Pinpoint the cell where the given text exists, returning its [X, Y] midpoint coordinate. 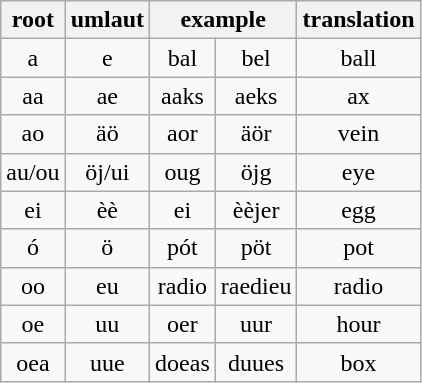
eu [107, 286]
uur [256, 324]
oug [183, 172]
ö [107, 248]
doeas [183, 362]
pót [183, 248]
aaks [183, 96]
box [358, 362]
uu [107, 324]
example [224, 20]
ó [33, 248]
oe [33, 324]
hour [358, 324]
pöt [256, 248]
aor [183, 134]
oea [33, 362]
au/ou [33, 172]
pot [358, 248]
äör [256, 134]
umlaut [107, 20]
duues [256, 362]
äö [107, 134]
ao [33, 134]
èèjer [256, 210]
aa [33, 96]
eye [358, 172]
oo [33, 286]
öjg [256, 172]
bel [256, 58]
uue [107, 362]
vein [358, 134]
ball [358, 58]
e [107, 58]
èè [107, 210]
a [33, 58]
egg [358, 210]
ae [107, 96]
öj/ui [107, 172]
ax [358, 96]
bal [183, 58]
oer [183, 324]
aeks [256, 96]
translation [358, 20]
raedieu [256, 286]
root [33, 20]
